Determine the [X, Y] coordinate at the center of the cell enclosing the given text.  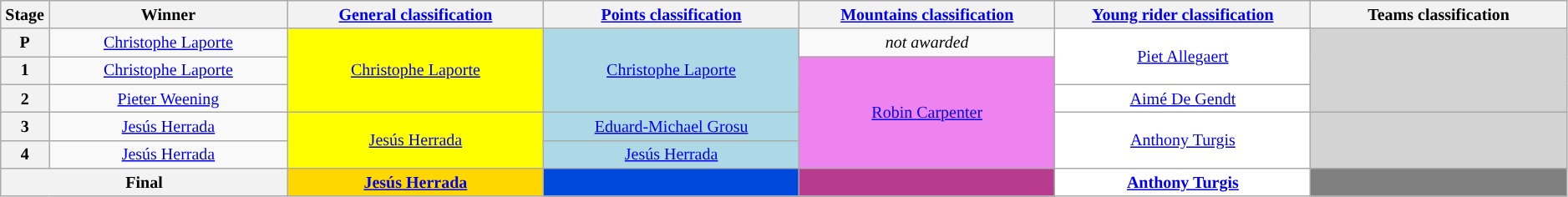
Teams classification [1439, 15]
2 [25, 98]
1 [25, 70]
General classification [415, 15]
3 [25, 127]
Piet Allegaert [1183, 57]
not awarded [927, 43]
Final [145, 182]
4 [25, 154]
Pieter Weening [169, 98]
Aimé De Gendt [1183, 98]
Mountains classification [927, 15]
Robin Carpenter [927, 113]
Winner [169, 15]
P [25, 43]
Eduard-Michael Grosu [671, 127]
Young rider classification [1183, 15]
Stage [25, 15]
Points classification [671, 15]
